Provide the (X, Y) coordinate of the cell's center where the given text is located.  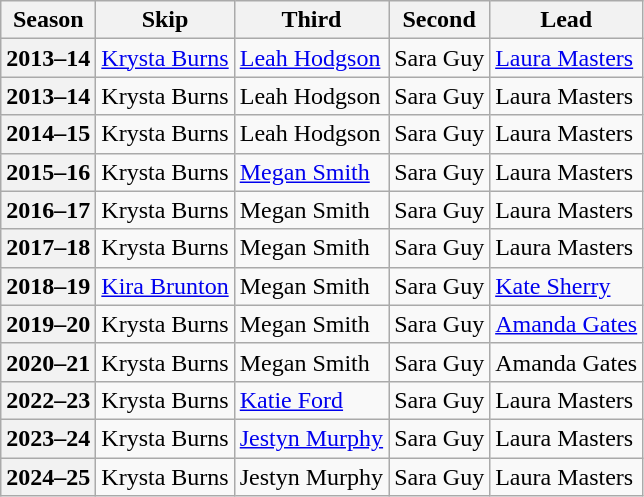
2024–25 (48, 477)
2019–20 (48, 324)
Third (311, 20)
2014–15 (48, 134)
Kira Brunton (165, 286)
Katie Ford (311, 400)
2017–18 (48, 248)
Season (48, 20)
Lead (566, 20)
2016–17 (48, 210)
Kate Sherry (566, 286)
2018–19 (48, 286)
2020–21 (48, 362)
Second (440, 20)
Skip (165, 20)
2023–24 (48, 438)
2015–16 (48, 172)
2022–23 (48, 400)
